From the cell containing the given text, extract its center point as (X, Y) coordinate. 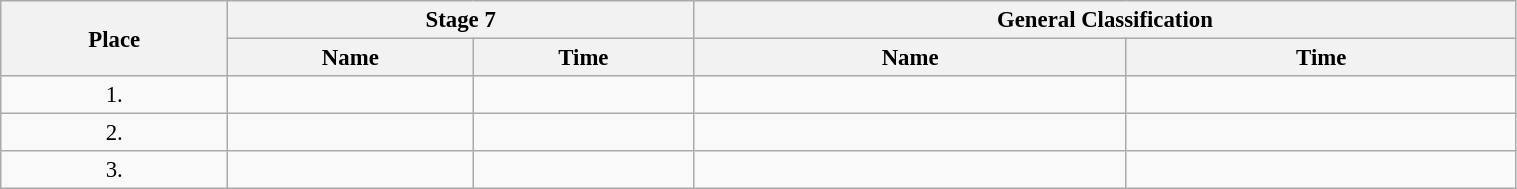
Stage 7 (461, 20)
2. (114, 133)
Place (114, 38)
1. (114, 95)
General Classification (1105, 20)
3. (114, 170)
